Locate the cell with the specified text and output its (x, y) center coordinate. 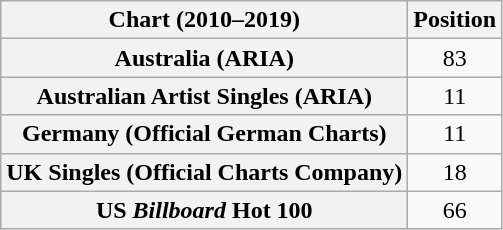
US Billboard Hot 100 (204, 210)
66 (455, 210)
Position (455, 20)
18 (455, 172)
Chart (2010–2019) (204, 20)
UK Singles (Official Charts Company) (204, 172)
Australia (ARIA) (204, 58)
Germany (Official German Charts) (204, 134)
83 (455, 58)
Australian Artist Singles (ARIA) (204, 96)
